Output the (x, y) coordinate of the center of the cell containing the given text.  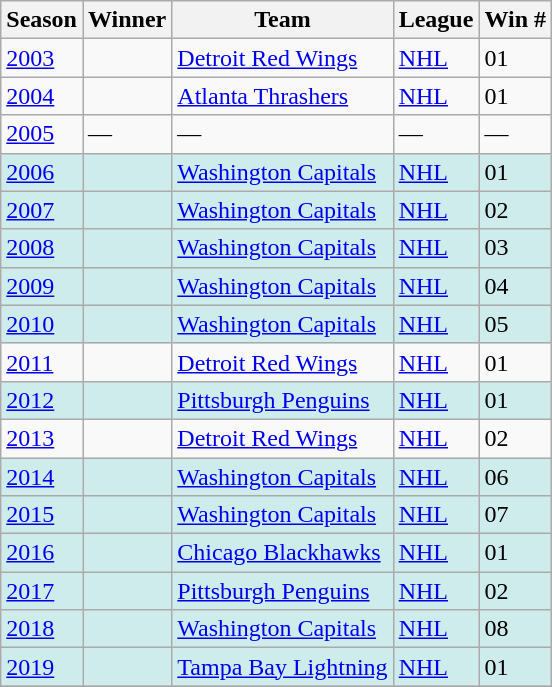
Winner (126, 20)
2010 (42, 324)
2012 (42, 400)
03 (516, 248)
07 (516, 515)
05 (516, 324)
Team (282, 20)
2011 (42, 362)
04 (516, 286)
2017 (42, 591)
2019 (42, 667)
Atlanta Thrashers (282, 96)
2006 (42, 172)
2009 (42, 286)
2016 (42, 553)
Season (42, 20)
Chicago Blackhawks (282, 553)
2018 (42, 629)
2005 (42, 134)
2014 (42, 477)
06 (516, 477)
2013 (42, 438)
2003 (42, 58)
08 (516, 629)
League (436, 20)
Win # (516, 20)
2015 (42, 515)
2007 (42, 210)
2004 (42, 96)
Tampa Bay Lightning (282, 667)
2008 (42, 248)
